Provide the [x, y] coordinate of the cell's center where the given text is located.  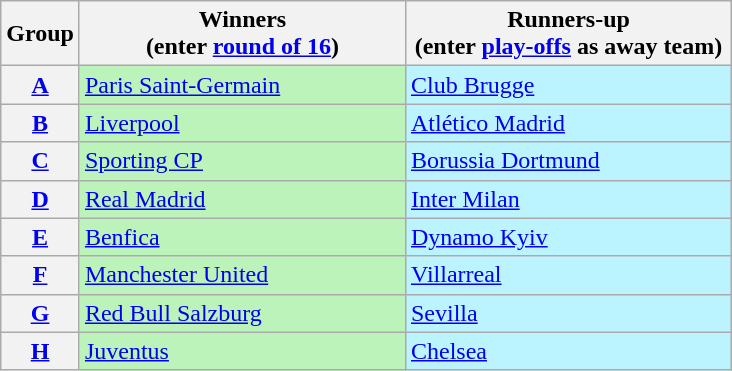
Paris Saint-Germain [242, 85]
D [40, 199]
Sevilla [568, 313]
A [40, 85]
F [40, 275]
Red Bull Salzburg [242, 313]
B [40, 123]
Manchester United [242, 275]
Villarreal [568, 275]
Real Madrid [242, 199]
G [40, 313]
Atlético Madrid [568, 123]
Juventus [242, 351]
Dynamo Kyiv [568, 237]
Group [40, 34]
Chelsea [568, 351]
Borussia Dortmund [568, 161]
Liverpool [242, 123]
E [40, 237]
Winners(enter round of 16) [242, 34]
H [40, 351]
Benfica [242, 237]
Inter Milan [568, 199]
Club Brugge [568, 85]
C [40, 161]
Runners-up(enter play-offs as away team) [568, 34]
Sporting CP [242, 161]
